Locate the cell with the specified text and output its [x, y] center coordinate. 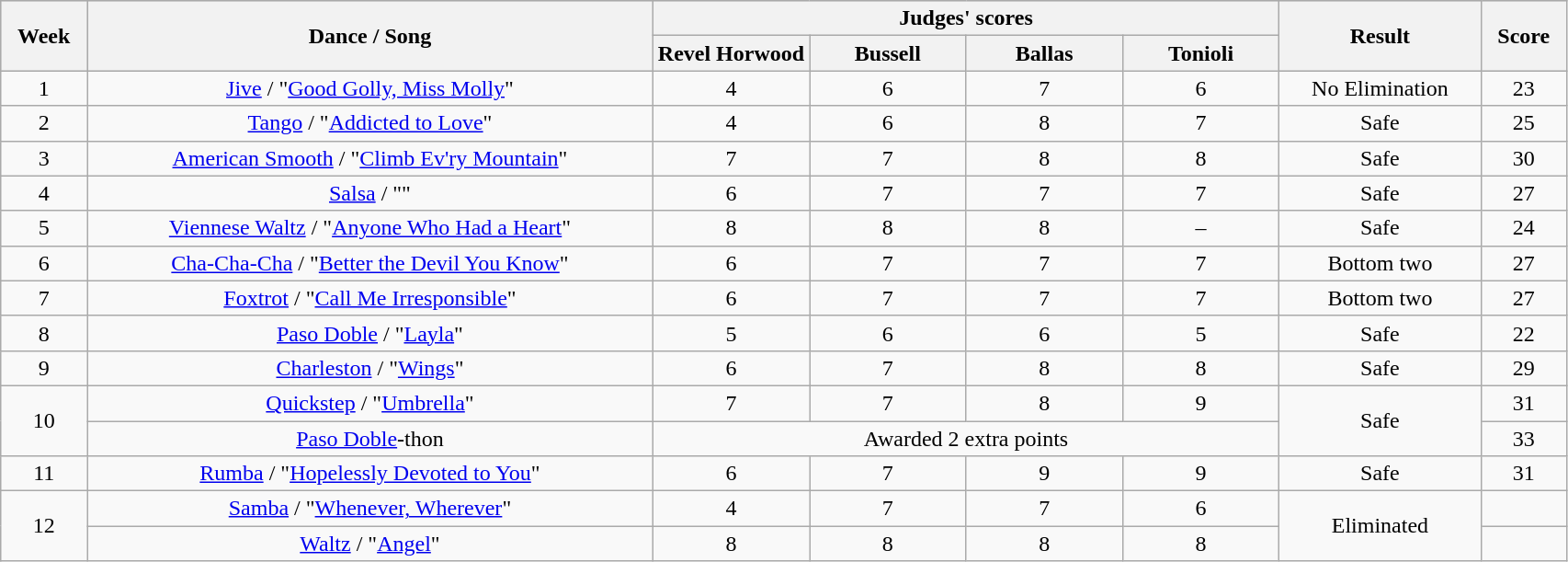
33 [1524, 439]
Awarded 2 extra points [965, 439]
Paso Doble / "Layla" [370, 333]
Foxtrot / "Call Me Irresponsible" [370, 298]
Week [44, 36]
– [1200, 228]
Charleston / "Wings" [370, 368]
3 [44, 158]
Dance / Song [370, 36]
10 [44, 420]
Paso Doble-thon [370, 439]
Samba / "Whenever, Wherever" [370, 509]
11 [44, 474]
Revel Horwood [731, 53]
Bussell [888, 53]
Waltz / "Angel" [370, 544]
23 [1524, 88]
22 [1524, 333]
30 [1524, 158]
Tonioli [1200, 53]
Judges' scores [965, 18]
Eliminated [1381, 526]
29 [1524, 368]
No Elimination [1381, 88]
Cha-Cha-Cha / "Better the Devil You Know" [370, 263]
American Smooth / "Climb Ev'ry Mountain" [370, 158]
Quickstep / "Umbrella" [370, 403]
Jive / "Good Golly, Miss Molly" [370, 88]
Viennese Waltz / "Anyone Who Had a Heart" [370, 228]
Result [1381, 36]
12 [44, 526]
Score [1524, 36]
1 [44, 88]
25 [1524, 123]
Rumba / "Hopelessly Devoted to You" [370, 474]
24 [1524, 228]
Ballas [1044, 53]
Tango / "Addicted to Love" [370, 123]
Salsa / "" [370, 193]
2 [44, 123]
